Scan for the cell matching the given text and deliver its [x, y] coordinate at center. 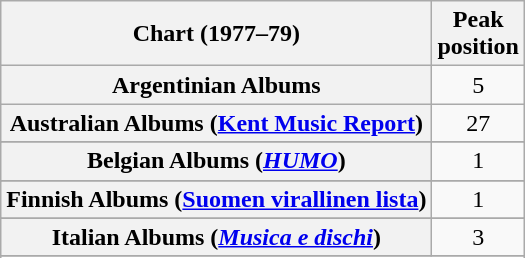
5 [478, 85]
Argentinian Albums [216, 85]
Italian Albums (Musica e dischi) [216, 237]
Australian Albums (Kent Music Report) [216, 123]
Finnish Albums (Suomen virallinen lista) [216, 199]
3 [478, 237]
Peakposition [478, 34]
Chart (1977–79) [216, 34]
Belgian Albums (HUMO) [216, 161]
27 [478, 123]
